Provide the (x, y) coordinate of the cell's center where the given text is located.  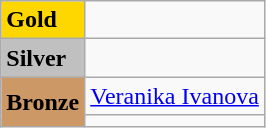
Silver (43, 58)
Bronze (43, 102)
Veranika Ivanova (175, 96)
Gold (43, 20)
